Capture the cell that displays the provided text and extract its (x, y) central coordinate. 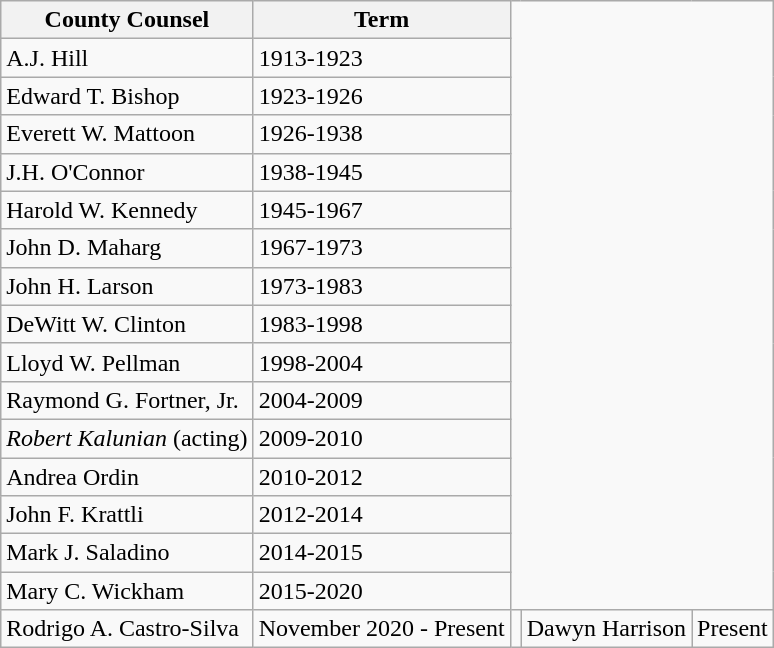
1938-1945 (382, 172)
County Counsel (127, 20)
John F. Krattli (127, 515)
Harold W. Kennedy (127, 210)
1967-1973 (382, 248)
1945-1967 (382, 210)
J.H. O'Connor (127, 172)
1998-2004 (382, 362)
Present (733, 629)
1913-1923 (382, 58)
2010-2012 (382, 477)
November 2020 - Present (382, 629)
Rodrigo A. Castro-Silva (127, 629)
2004-2009 (382, 400)
John D. Maharg (127, 248)
2012-2014 (382, 515)
Everett W. Mattoon (127, 134)
Andrea Ordin (127, 477)
2014-2015 (382, 553)
Mark J. Saladino (127, 553)
1923-1926 (382, 96)
A.J. Hill (127, 58)
1983-1998 (382, 324)
2015-2020 (382, 591)
Mary C. Wickham (127, 591)
Raymond G. Fortner, Jr. (127, 400)
Robert Kalunian (acting) (127, 438)
John H. Larson (127, 286)
Lloyd W. Pellman (127, 362)
1973-1983 (382, 286)
Edward T. Bishop (127, 96)
Term (382, 20)
Dawyn Harrison (606, 629)
DeWitt W. Clinton (127, 324)
1926-1938 (382, 134)
2009-2010 (382, 438)
